For the text-containing cell, return its midpoint in (x, y) coordinate format. 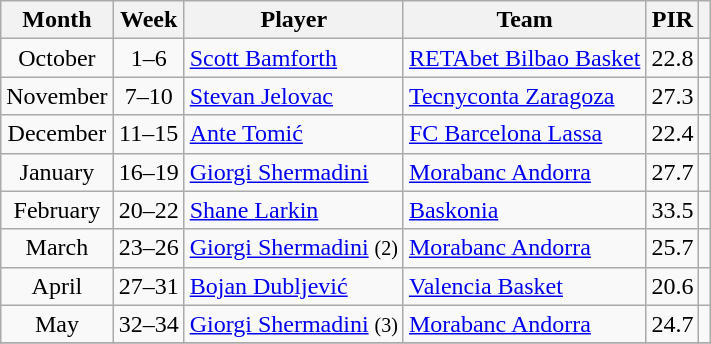
March (57, 248)
20.6 (672, 286)
Stevan Jelovac (294, 96)
RETAbet Bilbao Basket (524, 58)
October (57, 58)
7–10 (148, 96)
24.7 (672, 324)
Valencia Basket (524, 286)
Player (294, 20)
Tecnyconta Zaragoza (524, 96)
11–15 (148, 134)
27–31 (148, 286)
1–6 (148, 58)
22.8 (672, 58)
April (57, 286)
23–26 (148, 248)
Month (57, 20)
Week (148, 20)
Team (524, 20)
Giorgi Shermadini (294, 172)
Giorgi Shermadini (2) (294, 248)
PIR (672, 20)
Bojan Dubljević (294, 286)
Baskonia (524, 210)
December (57, 134)
32–34 (148, 324)
January (57, 172)
FC Barcelona Lassa (524, 134)
33.5 (672, 210)
20–22 (148, 210)
25.7 (672, 248)
16–19 (148, 172)
February (57, 210)
27.3 (672, 96)
22.4 (672, 134)
Giorgi Shermadini (3) (294, 324)
Shane Larkin (294, 210)
November (57, 96)
Ante Tomić (294, 134)
Scott Bamforth (294, 58)
27.7 (672, 172)
May (57, 324)
